Search for the cell housing the specified text and yield its [x, y] center coordinate. 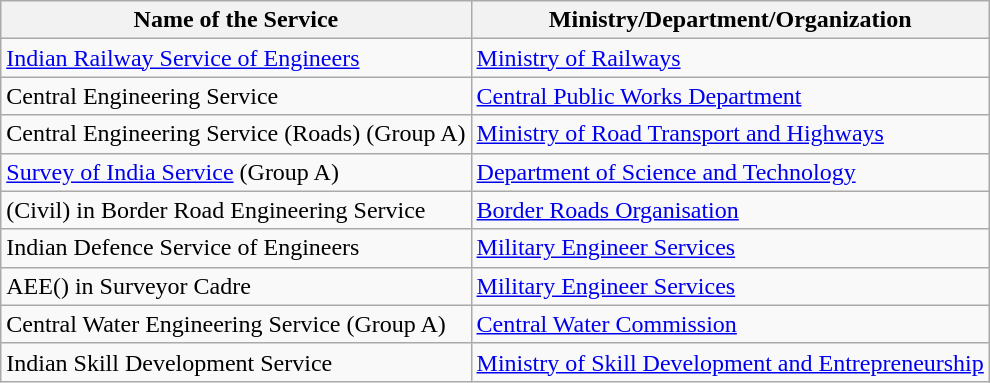
Indian Railway Service of Engineers [236, 58]
Department of Science and Technology [730, 172]
Central Engineering Service [236, 96]
Central Water Commission [730, 324]
Border Roads Organisation [730, 210]
AEE() in Surveyor Cadre [236, 286]
Central Engineering Service (Roads) (Group A) [236, 134]
Indian Skill Development Service [236, 362]
Ministry of Railways [730, 58]
Ministry of Road Transport and Highways [730, 134]
Survey of India Service (Group A) [236, 172]
(Civil) in Border Road Engineering Service [236, 210]
Ministry of Skill Development and Entrepreneurship [730, 362]
Central Public Works Department [730, 96]
Indian Defence Service of Engineers [236, 248]
Ministry/Department/Organization [730, 20]
Name of the Service [236, 20]
Central Water Engineering Service (Group A) [236, 324]
